Find where the given text appears and provide that cell's center as (X, Y) coordinate. 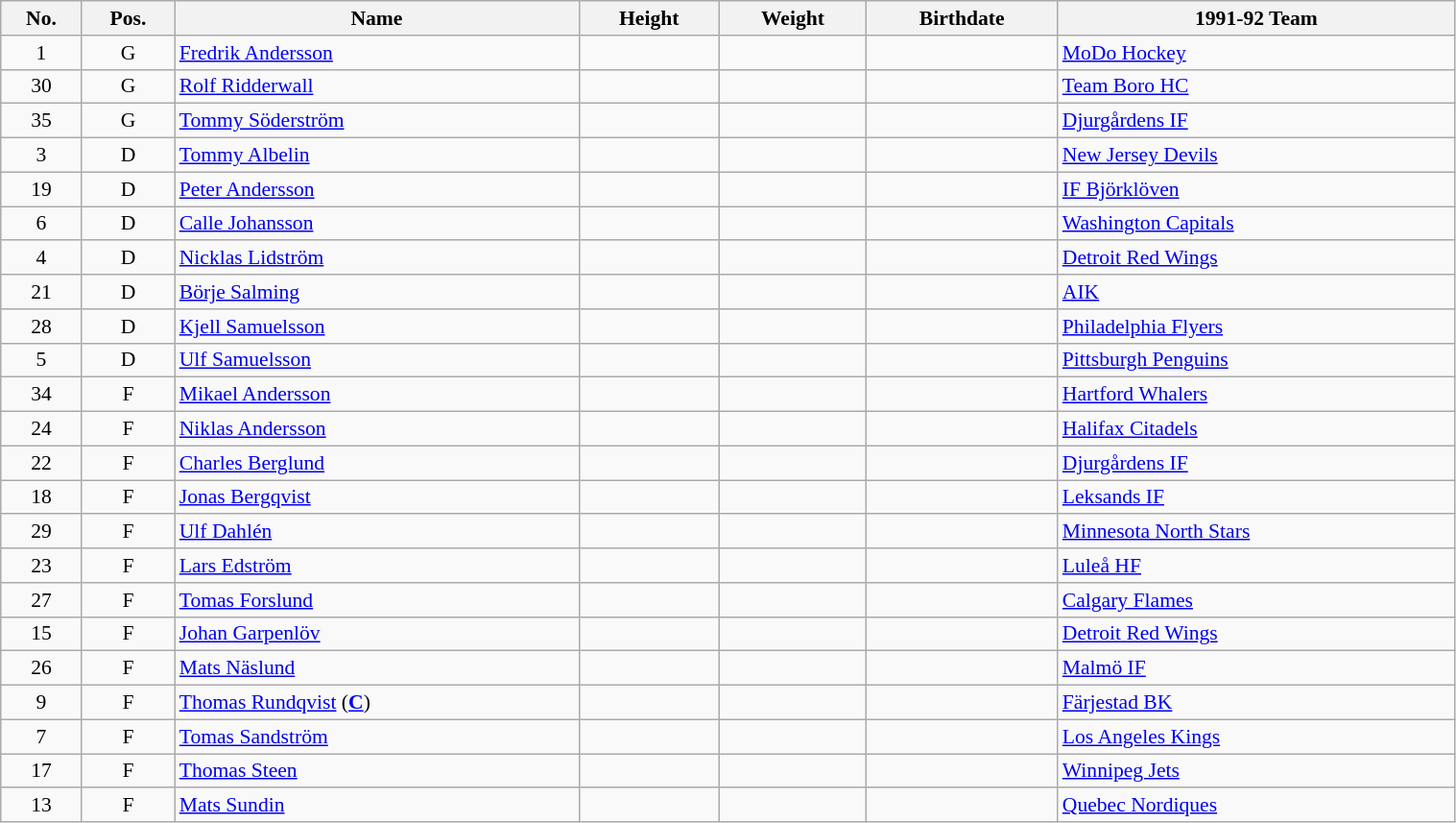
27 (41, 600)
Charles Berglund (377, 463)
34 (41, 395)
Luleå HF (1256, 566)
Mats Sundin (377, 806)
Börje Salming (377, 292)
Niklas Andersson (377, 429)
22 (41, 463)
Pittsburgh Penguins (1256, 360)
Weight (793, 18)
Calgary Flames (1256, 600)
Nicklas Lidström (377, 258)
Lars Edström (377, 566)
29 (41, 532)
Calle Johansson (377, 224)
9 (41, 703)
Birthdate (962, 18)
Leksands IF (1256, 497)
AIK (1256, 292)
28 (41, 327)
17 (41, 771)
30 (41, 86)
6 (41, 224)
Tommy Albelin (377, 156)
23 (41, 566)
Tomas Forslund (377, 600)
3 (41, 156)
Winnipeg Jets (1256, 771)
Johan Garpenlöv (377, 634)
Peter Andersson (377, 189)
15 (41, 634)
Tomas Sandström (377, 737)
24 (41, 429)
26 (41, 668)
Mikael Andersson (377, 395)
Ulf Samuelsson (377, 360)
Mats Näslund (377, 668)
7 (41, 737)
Kjell Samuelsson (377, 327)
New Jersey Devils (1256, 156)
Rolf Ridderwall (377, 86)
Quebec Nordiques (1256, 806)
1 (41, 53)
IF Björklöven (1256, 189)
Los Angeles Kings (1256, 737)
19 (41, 189)
5 (41, 360)
No. (41, 18)
Ulf Dahlén (377, 532)
1991-92 Team (1256, 18)
Thomas Steen (377, 771)
Malmö IF (1256, 668)
Thomas Rundqvist (C) (377, 703)
Jonas Bergqvist (377, 497)
Height (649, 18)
Minnesota North Stars (1256, 532)
Washington Capitals (1256, 224)
Name (377, 18)
Tommy Söderström (377, 121)
13 (41, 806)
4 (41, 258)
35 (41, 121)
Hartford Whalers (1256, 395)
MoDo Hockey (1256, 53)
18 (41, 497)
Pos. (129, 18)
Färjestad BK (1256, 703)
Philadelphia Flyers (1256, 327)
Team Boro HC (1256, 86)
Fredrik Andersson (377, 53)
Halifax Citadels (1256, 429)
21 (41, 292)
